Search for the cell housing the specified text and yield its (x, y) center coordinate. 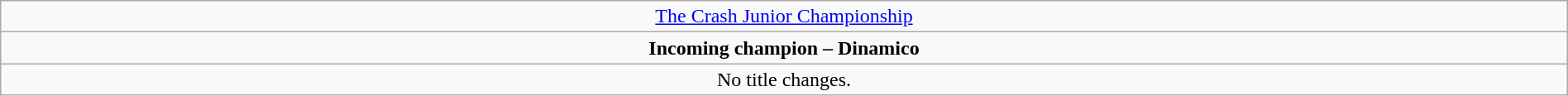
Incoming champion – Dinamico (784, 48)
The Crash Junior Championship (784, 17)
No title changes. (784, 79)
